Determine the (X, Y) coordinate at the center of the cell enclosing the given text.  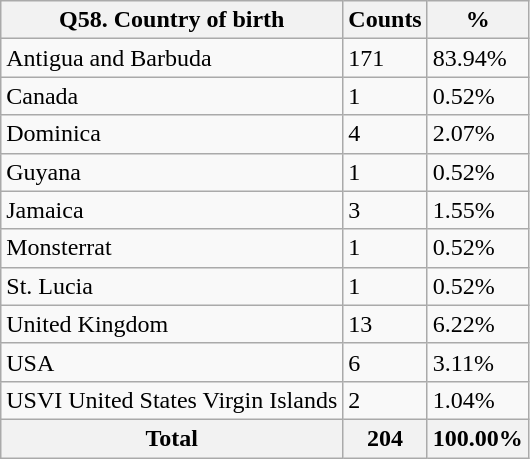
100.00% (478, 438)
13 (385, 324)
2 (385, 400)
83.94% (478, 58)
Monsterrat (172, 248)
1.04% (478, 400)
Counts (385, 20)
2.07% (478, 134)
Antigua and Barbuda (172, 58)
Total (172, 438)
6 (385, 362)
United Kingdom (172, 324)
4 (385, 134)
% (478, 20)
Guyana (172, 172)
Q58. Country of birth (172, 20)
204 (385, 438)
171 (385, 58)
Dominica (172, 134)
3 (385, 210)
St. Lucia (172, 286)
USVI United States Virgin Islands (172, 400)
USA (172, 362)
Jamaica (172, 210)
3.11% (478, 362)
1.55% (478, 210)
Canada (172, 96)
6.22% (478, 324)
